Scan for the cell matching the given text and deliver its [X, Y] coordinate at center. 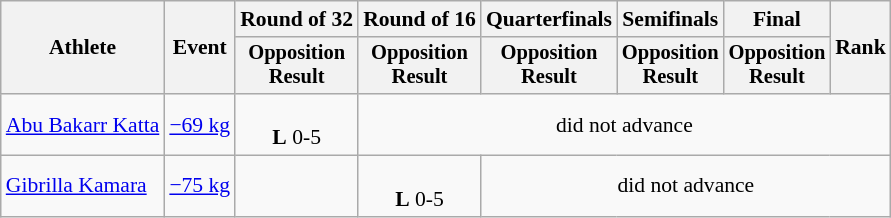
Final [778, 19]
Round of 32 [296, 19]
Round of 16 [420, 19]
Abu Bakarr Katta [83, 124]
Rank [860, 48]
−69 kg [200, 124]
Athlete [83, 48]
Gibrilla Kamara [83, 186]
Quarterfinals [549, 19]
Semifinals [670, 19]
Event [200, 48]
−75 kg [200, 186]
